Search for the cell housing the specified text and yield its (x, y) center coordinate. 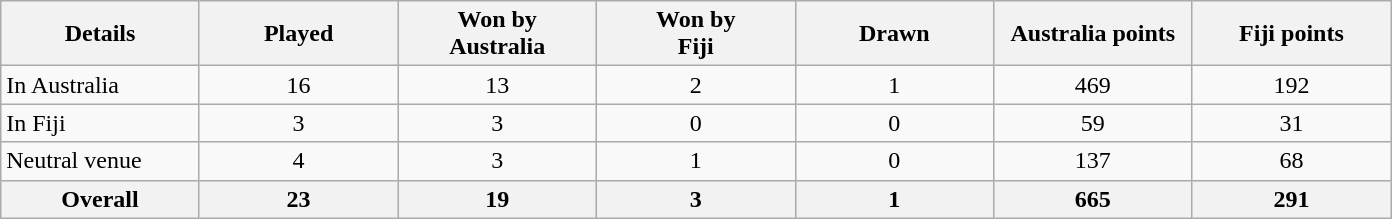
Neutral venue (100, 161)
192 (1292, 85)
59 (1094, 123)
Played (298, 34)
16 (298, 85)
23 (298, 199)
Australia points (1094, 34)
Fiji points (1292, 34)
31 (1292, 123)
Won byAustralia (498, 34)
Details (100, 34)
In Fiji (100, 123)
19 (498, 199)
13 (498, 85)
Drawn (894, 34)
68 (1292, 161)
665 (1094, 199)
Won byFiji (696, 34)
In Australia (100, 85)
Overall (100, 199)
137 (1094, 161)
2 (696, 85)
469 (1094, 85)
291 (1292, 199)
4 (298, 161)
